Determine the [X, Y] coordinate at the center of the cell enclosing the given text.  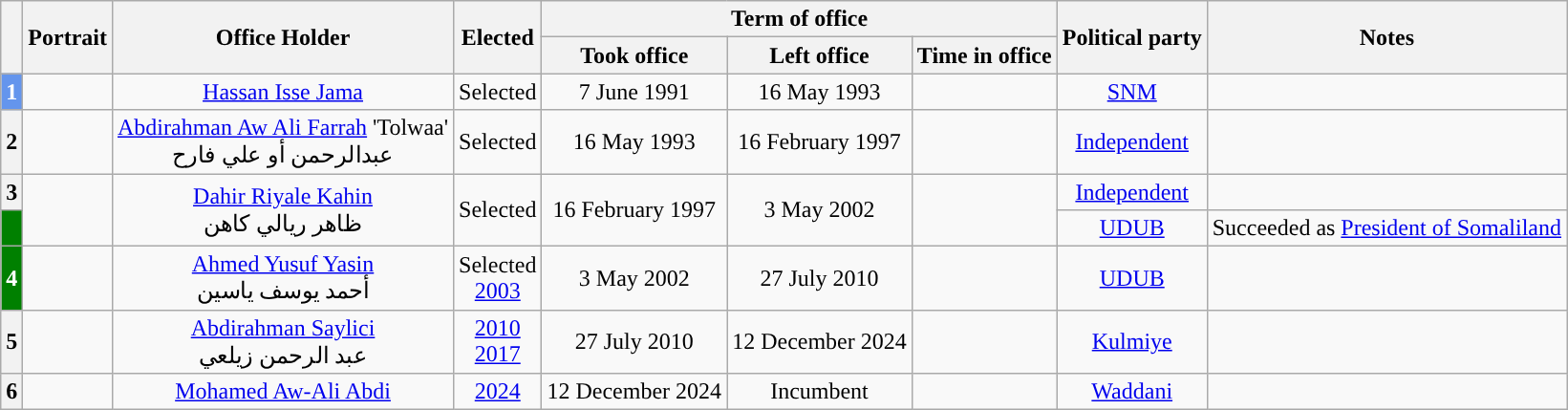
Kulmiye [1131, 342]
Succeeded as President of Somaliland [1386, 228]
Incumbent [820, 392]
6 [11, 392]
Left office [820, 55]
Elected [498, 37]
1 [11, 92]
Portrait [68, 37]
Selected 2003 [498, 279]
Notes [1386, 37]
Abdirahman Aw Ali Farrah 'Tolwaa' عبدالرحمن أو علي فارح [283, 141]
Dahir Riyale Kahin ظاهر ريالي كاهن [283, 210]
5 [11, 342]
4 [11, 279]
Political party [1131, 37]
2024 [498, 392]
3 [11, 192]
SNM [1131, 92]
Office Holder [283, 37]
Mohamed Aw-Ali Abdi [283, 392]
Hassan Isse Jama [283, 92]
Waddani [1131, 392]
7 June 1991 [634, 92]
Abdirahman Saylici عبد الرحمن زيلعي [283, 342]
Ahmed Yusuf Yasin أحمد يوسف ياسين [283, 279]
Time in office [984, 55]
Took office [634, 55]
2010 2017 [498, 342]
2 [11, 141]
Term of office [799, 19]
